Find where the given text appears and provide that cell's center as [X, Y] coordinate. 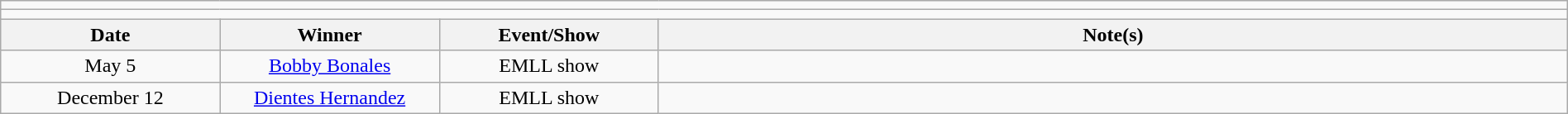
Winner [329, 35]
Dientes Hernandez [329, 97]
Bobby Bonales [329, 66]
May 5 [111, 66]
Event/Show [549, 35]
Note(s) [1113, 35]
Date [111, 35]
December 12 [111, 97]
